Locate the cell with the specified text and output its (X, Y) center coordinate. 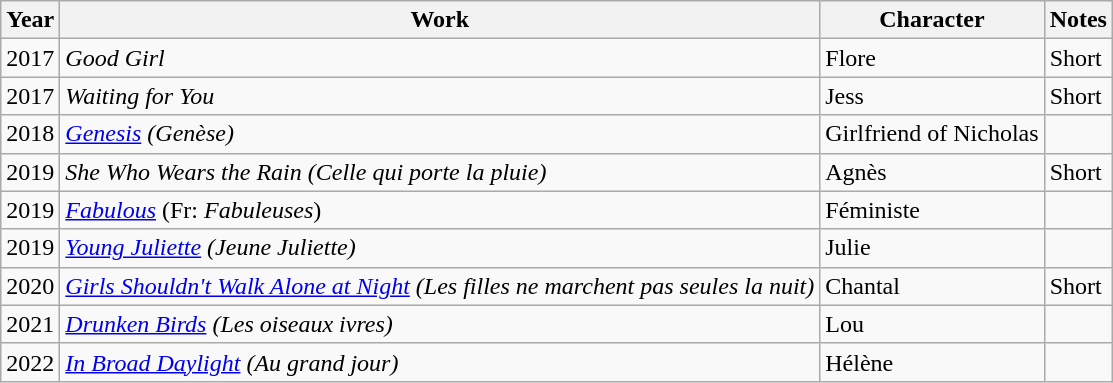
Julie (932, 248)
Féministe (932, 210)
Drunken Birds (Les oiseaux ivres) (440, 324)
Character (932, 20)
Chantal (932, 286)
Good Girl (440, 58)
In Broad Daylight (Au grand jour) (440, 362)
Girlfriend of Nicholas (932, 134)
2020 (30, 286)
Lou (932, 324)
Flore (932, 58)
Waiting for You (440, 96)
Young Juliette (Jeune Juliette) (440, 248)
Girls Shouldn't Walk Alone at Night (Les filles ne marchent pas seules la nuit) (440, 286)
Fabulous (Fr: Fabuleuses) (440, 210)
Work (440, 20)
Agnès (932, 172)
2022 (30, 362)
Jess (932, 96)
Notes (1078, 20)
2021 (30, 324)
Genesis (Genèse) (440, 134)
Year (30, 20)
2018 (30, 134)
Hélène (932, 362)
She Who Wears the Rain (Celle qui porte la pluie) (440, 172)
